From the cell containing the given text, extract its center point as [x, y] coordinate. 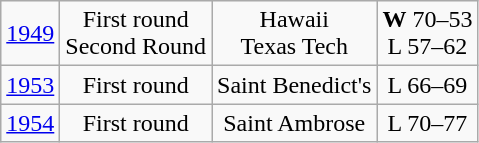
Saint Benedict's [294, 85]
L 66–69 [428, 85]
1949 [30, 34]
W 70–53L 57–62 [428, 34]
1953 [30, 85]
HawaiiTexas Tech [294, 34]
First roundSecond Round [136, 34]
Saint Ambrose [294, 123]
1954 [30, 123]
L 70–77 [428, 123]
